Return [X, Y] of the center of cell containing provided text 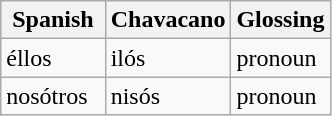
nosótros [53, 96]
éllos [53, 58]
Chavacano [168, 20]
Spanish [53, 20]
Glossing [280, 20]
nisós [168, 96]
ilós [168, 58]
